Return the [X, Y] coordinate for the center point of the cell that contains the specified text.  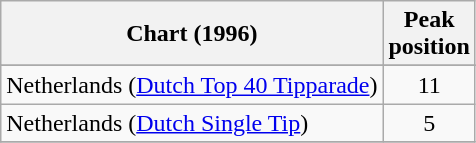
Netherlands (Dutch Single Tip) [192, 123]
5 [429, 123]
11 [429, 85]
Peakposition [429, 34]
Netherlands (Dutch Top 40 Tipparade) [192, 85]
Chart (1996) [192, 34]
